Scan for the cell matching the given text and deliver its [x, y] coordinate at center. 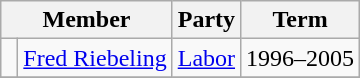
Fred Riebeling [95, 58]
Member [86, 20]
1996–2005 [300, 58]
Labor [206, 58]
Party [206, 20]
Term [300, 20]
